Search for the cell housing the specified text and yield its (x, y) center coordinate. 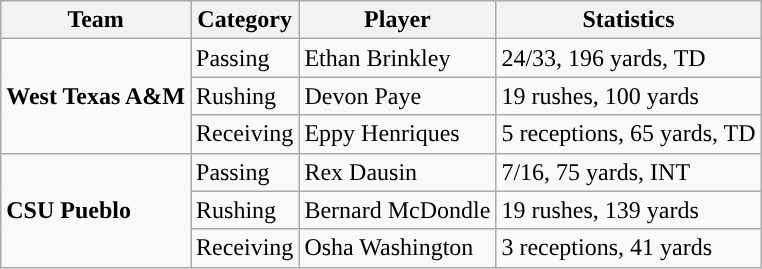
5 receptions, 65 yards, TD (628, 134)
Bernard McDondle (398, 210)
Player (398, 20)
Devon Paye (398, 96)
7/16, 75 yards, INT (628, 172)
West Texas A&M (96, 96)
CSU Pueblo (96, 210)
Osha Washington (398, 248)
Eppy Henriques (398, 134)
Rex Dausin (398, 172)
19 rushes, 100 yards (628, 96)
Category (244, 20)
19 rushes, 139 yards (628, 210)
3 receptions, 41 yards (628, 248)
Team (96, 20)
24/33, 196 yards, TD (628, 58)
Ethan Brinkley (398, 58)
Statistics (628, 20)
